Output the [x, y] coordinate of the center of the cell containing the given text.  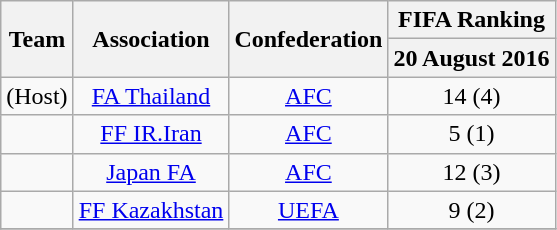
FF IR.Iran [151, 134]
14 (4) [472, 96]
FA Thailand [151, 96]
5 (1) [472, 134]
Association [151, 39]
Japan FA [151, 172]
12 (3) [472, 172]
(Host) [37, 96]
20 August 2016 [472, 58]
UEFA [308, 210]
FIFA Ranking [472, 20]
Team [37, 39]
Confederation [308, 39]
9 (2) [472, 210]
FF Kazakhstan [151, 210]
